Provide the [x, y] coordinate of the cell's center where the given text is located.  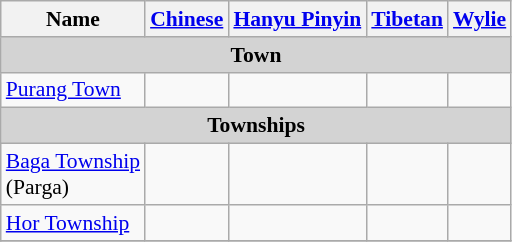
Name [73, 19]
Tibetan [407, 19]
Townships [256, 126]
Baga Township(Parga) [73, 174]
Purang Town [73, 90]
Wylie [480, 19]
Hanyu Pinyin [297, 19]
Town [256, 55]
Chinese [186, 19]
Hor Township [73, 223]
